Find where the given text appears and provide that cell's center as [X, Y] coordinate. 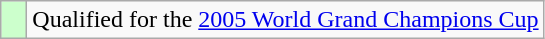
Qualified for the 2005 World Grand Champions Cup [286, 20]
